From the cell containing the given text, extract its center point as [X, Y] coordinate. 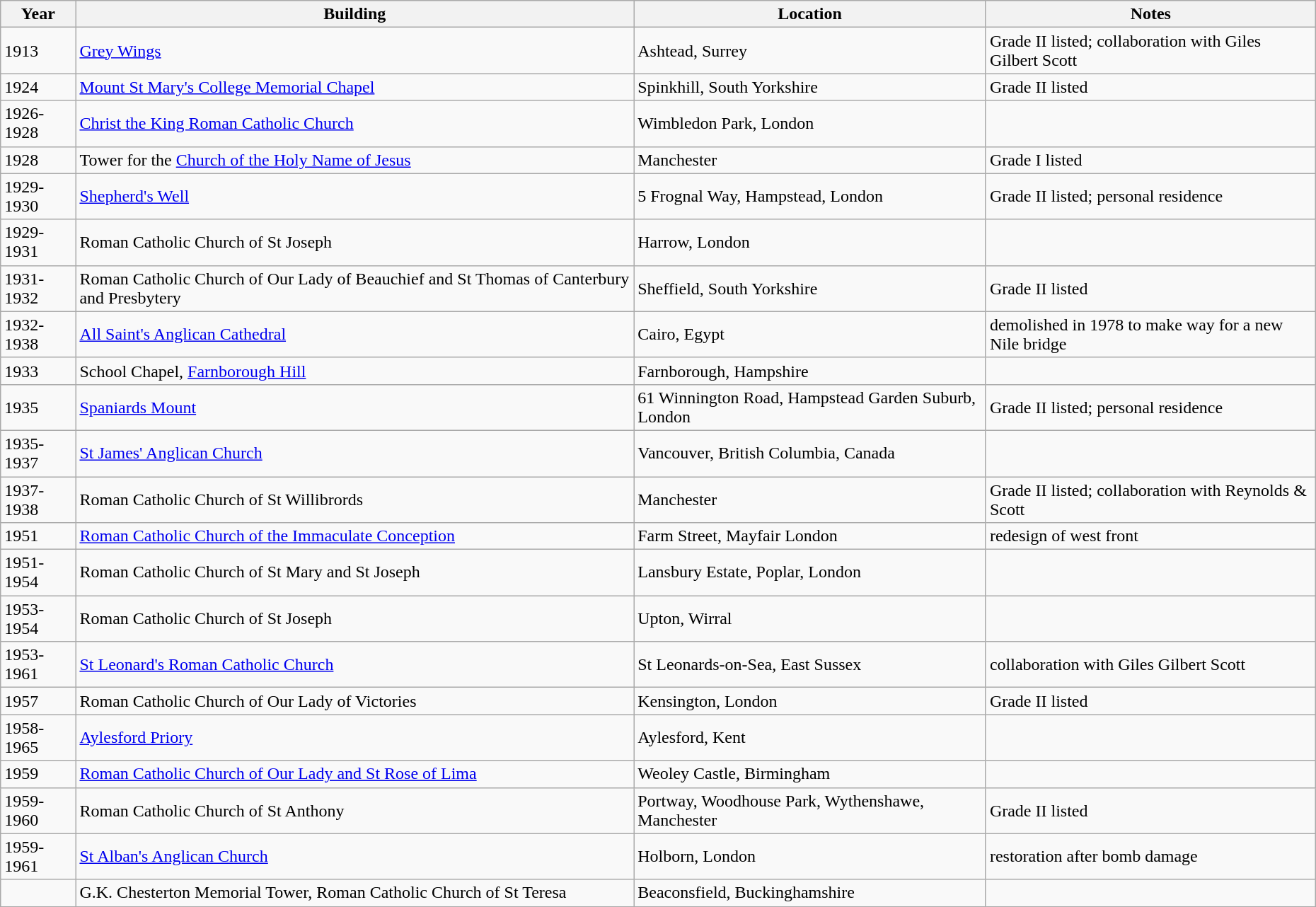
Spaniards Mount [355, 408]
Weoley Castle, Birmingham [810, 774]
St Leonard's Roman Catholic Church [355, 665]
1959 [38, 774]
61 Winnington Road, Hampstead Garden Suburb, London [810, 408]
Roman Catholic Church of Our Lady of Beauchief and St Thomas of Canterbury and Presbytery [355, 289]
Vancouver, British Columbia, Canada [810, 453]
Roman Catholic Church of St Mary and St Joseph [355, 573]
1913 [38, 51]
1957 [38, 701]
Sheffield, South Yorkshire [810, 289]
Roman Catholic Church of the Immaculate Conception [355, 536]
Kensington, London [810, 701]
collaboration with Giles Gilbert Scott [1150, 665]
Building [355, 14]
Grey Wings [355, 51]
Year [38, 14]
1953-1961 [38, 665]
School Chapel, Farnborough Hill [355, 371]
Grade I listed [1150, 160]
Grade II listed; collaboration with Reynolds & Scott [1150, 499]
Ashtead, Surrey [810, 51]
1953-1954 [38, 618]
Harrow, London [810, 242]
Cairo, Egypt [810, 334]
Wimbledon Park, London [810, 123]
Grade II listed; collaboration with Giles Gilbert Scott [1150, 51]
Farm Street, Mayfair London [810, 536]
Roman Catholic Church of St Anthony [355, 811]
1935-1937 [38, 453]
1929-1930 [38, 197]
1926-1928 [38, 123]
redesign of west front [1150, 536]
1959-1961 [38, 856]
St Leonards-on-Sea, East Sussex [810, 665]
1935 [38, 408]
1928 [38, 160]
Shepherd's Well [355, 197]
G.K. Chesterton Memorial Tower, Roman Catholic Church of St Teresa [355, 893]
Beaconsfield, Buckinghamshire [810, 893]
1951-1954 [38, 573]
Roman Catholic Church of Our Lady and St Rose of Lima [355, 774]
Aylesford Priory [355, 737]
Holborn, London [810, 856]
Tower for the Church of the Holy Name of Jesus [355, 160]
1932-1938 [38, 334]
Aylesford, Kent [810, 737]
1958-1965 [38, 737]
1933 [38, 371]
St James' Anglican Church [355, 453]
Notes [1150, 14]
All Saint's Anglican Cathedral [355, 334]
Mount St Mary's College Memorial Chapel [355, 87]
Christ the King Roman Catholic Church [355, 123]
Location [810, 14]
1937-1938 [38, 499]
1929-1931 [38, 242]
St Alban's Anglican Church [355, 856]
Roman Catholic Church of Our Lady of Victories [355, 701]
1959-1960 [38, 811]
1924 [38, 87]
1951 [38, 536]
1931-1932 [38, 289]
5 Frognal Way, Hampstead, London [810, 197]
Upton, Wirral [810, 618]
restoration after bomb damage [1150, 856]
Portway, Woodhouse Park, Wythenshawe, Manchester [810, 811]
Roman Catholic Church of St Willibrords [355, 499]
demolished in 1978 to make way for a new Nile bridge [1150, 334]
Lansbury Estate, Poplar, London [810, 573]
Farnborough, Hampshire [810, 371]
Spinkhill, South Yorkshire [810, 87]
